Pinpoint the cell where the given text exists, returning its (x, y) midpoint coordinate. 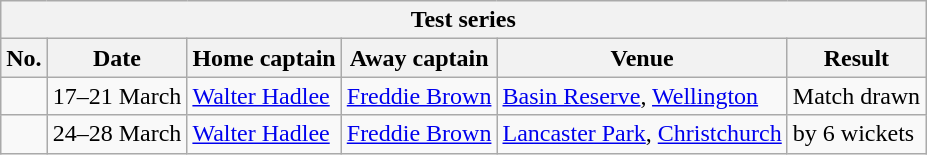
Venue (642, 58)
Home captain (264, 58)
Match drawn (856, 96)
17–21 March (117, 96)
Lancaster Park, Christchurch (642, 134)
Test series (464, 20)
Date (117, 58)
by 6 wickets (856, 134)
Away captain (419, 58)
24–28 March (117, 134)
Result (856, 58)
No. (24, 58)
Basin Reserve, Wellington (642, 96)
